For the text-containing cell, return its midpoint in [x, y] coordinate format. 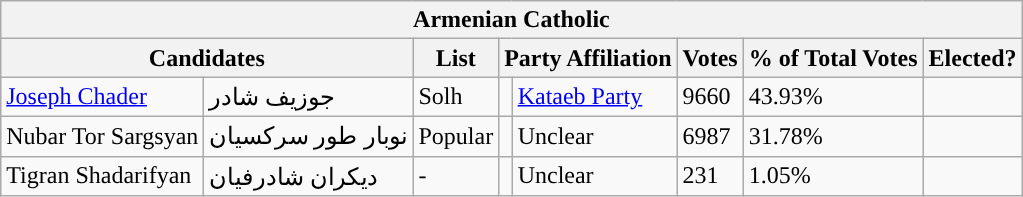
Elected? [972, 58]
Votes [710, 58]
نوبار طور سركسيان [308, 136]
9660 [710, 97]
Solh [456, 97]
Popular [456, 136]
Tigran Shadarifyan [102, 176]
Joseph Chader [102, 97]
- [456, 176]
% of Total Votes [833, 58]
Party Affiliation [588, 58]
ديكران شادرفيان [308, 176]
Candidates [207, 58]
Armenian Catholic [512, 20]
231 [710, 176]
Kataeb Party [594, 97]
جوزيف شادر [308, 97]
6987 [710, 136]
1.05% [833, 176]
31.78% [833, 136]
43.93% [833, 97]
Nubar Tor Sargsyan [102, 136]
List [456, 58]
